Return the (X, Y) coordinate for the center point of the cell that contains the specified text.  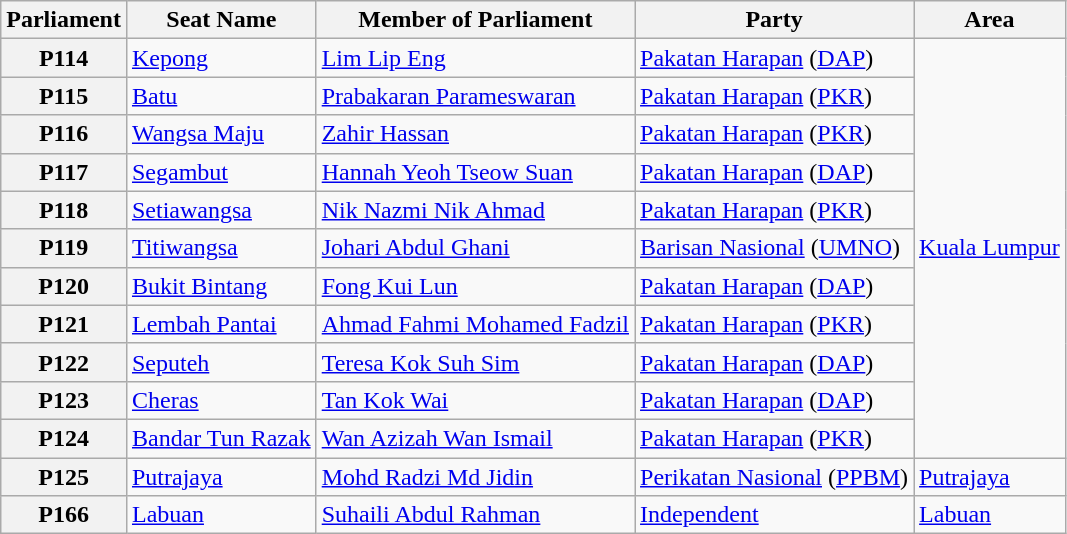
P119 (64, 248)
Bukit Bintang (221, 286)
Independent (774, 515)
P114 (64, 58)
Titiwangsa (221, 248)
Prabakaran Parameswaran (475, 96)
Kuala Lumpur (990, 248)
Cheras (221, 400)
Kepong (221, 58)
Ahmad Fahmi Mohamed Fadzil (475, 324)
Wan Azizah Wan Ismail (475, 438)
Mohd Radzi Md Jidin (475, 477)
Wangsa Maju (221, 134)
Member of Parliament (475, 20)
P123 (64, 400)
Seat Name (221, 20)
P166 (64, 515)
Tan Kok Wai (475, 400)
Party (774, 20)
Setiawangsa (221, 210)
Zahir Hassan (475, 134)
Hannah Yeoh Tseow Suan (475, 172)
Nik Nazmi Nik Ahmad (475, 210)
P117 (64, 172)
Fong Kui Lun (475, 286)
Lim Lip Eng (475, 58)
Johari Abdul Ghani (475, 248)
Suhaili Abdul Rahman (475, 515)
Barisan Nasional (UMNO) (774, 248)
Batu (221, 96)
P116 (64, 134)
P121 (64, 324)
P125 (64, 477)
P122 (64, 362)
Seputeh (221, 362)
Area (990, 20)
P115 (64, 96)
Segambut (221, 172)
P120 (64, 286)
P124 (64, 438)
Teresa Kok Suh Sim (475, 362)
Perikatan Nasional (PPBM) (774, 477)
Lembah Pantai (221, 324)
Parliament (64, 20)
P118 (64, 210)
Bandar Tun Razak (221, 438)
